Capture the cell that displays the provided text and extract its (x, y) central coordinate. 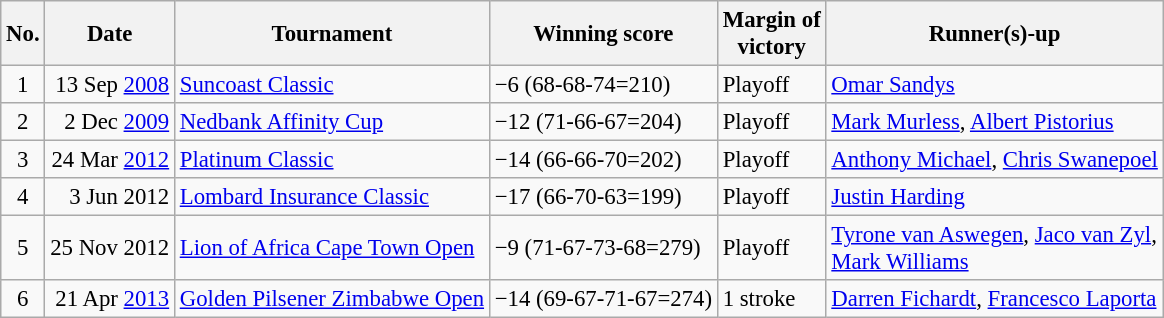
Suncoast Classic (332, 85)
1 stroke (772, 299)
Tournament (332, 34)
Mark Murless, Albert Pistorius (994, 122)
3 (23, 160)
21 Apr 2013 (110, 299)
13 Sep 2008 (110, 85)
−14 (66-66-70=202) (603, 160)
1 (23, 85)
Lion of Africa Cape Town Open (332, 248)
Darren Fichardt, Francesco Laporta (994, 299)
25 Nov 2012 (110, 248)
Justin Harding (994, 197)
Margin ofvictory (772, 34)
Golden Pilsener Zimbabwe Open (332, 299)
Anthony Michael, Chris Swanepoel (994, 160)
Winning score (603, 34)
−6 (68-68-74=210) (603, 85)
2 (23, 122)
5 (23, 248)
Lombard Insurance Classic (332, 197)
Runner(s)-up (994, 34)
Omar Sandys (994, 85)
Nedbank Affinity Cup (332, 122)
−14 (69-67-71-67=274) (603, 299)
4 (23, 197)
−9 (71-67-73-68=279) (603, 248)
6 (23, 299)
24 Mar 2012 (110, 160)
−12 (71-66-67=204) (603, 122)
Tyrone van Aswegen, Jaco van Zyl, Mark Williams (994, 248)
3 Jun 2012 (110, 197)
2 Dec 2009 (110, 122)
Date (110, 34)
Platinum Classic (332, 160)
No. (23, 34)
−17 (66-70-63=199) (603, 197)
